Identify which cell holds the provided text, then report its [X, Y] central coordinate. 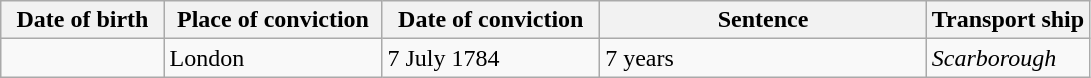
Date of conviction [491, 20]
Sentence [764, 20]
Date of birth [82, 20]
London [273, 58]
7 July 1784 [491, 58]
Transport ship [1008, 20]
Place of conviction [273, 20]
7 years [764, 58]
Scarborough [1008, 58]
